Output the [x, y] coordinate of the center of the cell containing the given text.  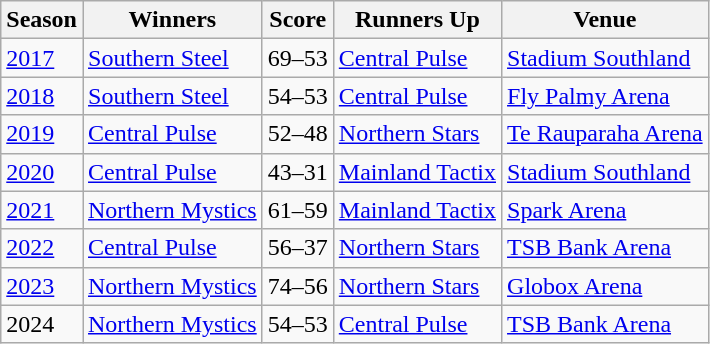
Te Rauparaha Arena [606, 134]
61–59 [298, 210]
Globox Arena [606, 286]
Fly Palmy Arena [606, 96]
2021 [42, 210]
43–31 [298, 172]
Runners Up [417, 20]
2024 [42, 324]
Venue [606, 20]
2020 [42, 172]
2017 [42, 58]
Season [42, 20]
56–37 [298, 248]
2023 [42, 286]
52–48 [298, 134]
74–56 [298, 286]
Score [298, 20]
Spark Arena [606, 210]
2022 [42, 248]
Winners [172, 20]
2018 [42, 96]
2019 [42, 134]
69–53 [298, 58]
